Locate the cell with the specified text and output its [x, y] center coordinate. 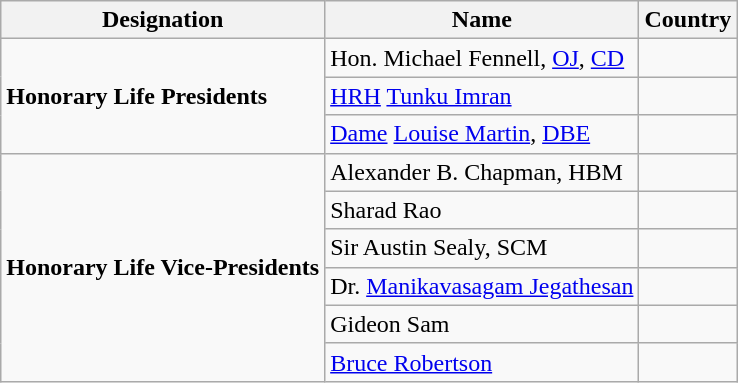
Sir Austin Sealy, SCM [482, 248]
Dame Louise Martin, DBE [482, 134]
Alexander B. Chapman, HBM [482, 172]
HRH Tunku Imran [482, 96]
Hon. Michael Fennell, OJ, CD [482, 58]
Name [482, 20]
Gideon Sam [482, 324]
Country [688, 20]
Dr. Manikavasagam Jegathesan [482, 286]
Sharad Rao [482, 210]
Bruce Robertson [482, 362]
Honorary Life Vice-Presidents [163, 267]
Designation [163, 20]
Honorary Life Presidents [163, 96]
